For the text-containing cell, return its midpoint in (X, Y) coordinate format. 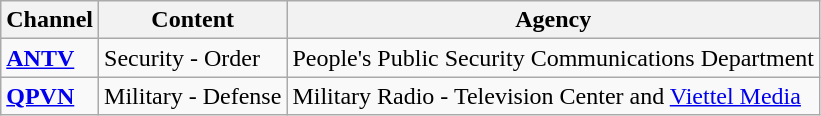
ANTV (50, 58)
Military - Defense (193, 96)
Content (193, 20)
Security - Order (193, 58)
Agency (554, 20)
Channel (50, 20)
QPVN (50, 96)
Military Radio - Television Center and Viettel Media (554, 96)
People's Public Security Communications Department (554, 58)
